Identify which cell holds the provided text, then report its [x, y] central coordinate. 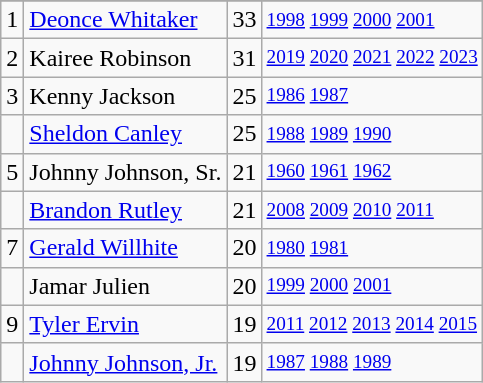
Kairee Robinson [126, 58]
1987 1988 1989 [372, 362]
3 [12, 96]
1 [12, 20]
2 [12, 58]
Tyler Ervin [126, 324]
2008 2009 2010 2011 [372, 210]
Deonce Whitaker [126, 20]
1960 1961 1962 [372, 172]
1986 1987 [372, 96]
1988 1989 1990 [372, 134]
33 [244, 20]
1980 1981 [372, 248]
7 [12, 248]
1999 2000 2001 [372, 286]
9 [12, 324]
Brandon Rutley [126, 210]
1998 1999 2000 2001 [372, 20]
Johnny Johnson, Jr. [126, 362]
31 [244, 58]
Sheldon Canley [126, 134]
Gerald Willhite [126, 248]
2011 2012 2013 2014 2015 [372, 324]
Kenny Jackson [126, 96]
2019 2020 2021 2022 2023 [372, 58]
Johnny Johnson, Sr. [126, 172]
Jamar Julien [126, 286]
5 [12, 172]
